Provide the [X, Y] coordinate of the cell's center where the given text is located.  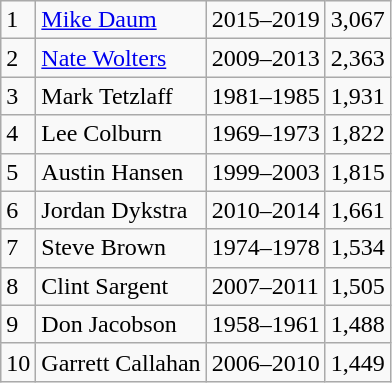
10 [18, 362]
6 [18, 210]
1981–1985 [266, 96]
Steve Brown [121, 248]
Clint Sargent [121, 286]
1,661 [358, 210]
Mike Daum [121, 20]
7 [18, 248]
1969–1973 [266, 134]
2,363 [358, 58]
Mark Tetzlaff [121, 96]
1 [18, 20]
Don Jacobson [121, 324]
Lee Colburn [121, 134]
1,449 [358, 362]
Jordan Dykstra [121, 210]
1,488 [358, 324]
2015–2019 [266, 20]
1958–1961 [266, 324]
1,815 [358, 172]
Austin Hansen [121, 172]
1,534 [358, 248]
1999–2003 [266, 172]
1,931 [358, 96]
8 [18, 286]
1,822 [358, 134]
9 [18, 324]
2006–2010 [266, 362]
3,067 [358, 20]
2007–2011 [266, 286]
1,505 [358, 286]
5 [18, 172]
2010–2014 [266, 210]
2009–2013 [266, 58]
1974–1978 [266, 248]
Nate Wolters [121, 58]
Garrett Callahan [121, 362]
3 [18, 96]
4 [18, 134]
2 [18, 58]
